Search for the cell housing the specified text and yield its (x, y) center coordinate. 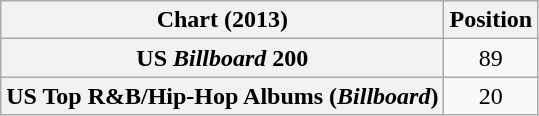
Chart (2013) (222, 20)
US Top R&B/Hip-Hop Albums (Billboard) (222, 96)
20 (491, 96)
89 (491, 58)
US Billboard 200 (222, 58)
Position (491, 20)
